Extract the [X, Y] coordinate from the center of the cell holding the provided text.  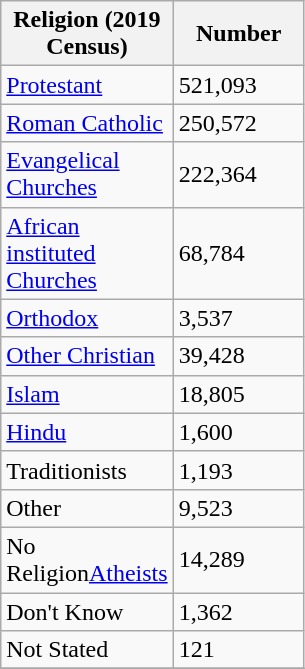
1,362 [238, 611]
No ReligionAtheists [87, 560]
121 [238, 650]
14,289 [238, 560]
Other [87, 508]
Roman Catholic [87, 123]
Number [238, 34]
68,784 [238, 253]
Orthodox [87, 318]
9,523 [238, 508]
Islam [87, 394]
Don't Know [87, 611]
Protestant [87, 85]
39,428 [238, 356]
Hindu [87, 432]
3,537 [238, 318]
Religion (2019 Census) [87, 34]
521,093 [238, 85]
1,600 [238, 432]
18,805 [238, 394]
Traditionists [87, 470]
Evangelical Churches [87, 174]
1,193 [238, 470]
Other Christian [87, 356]
Not Stated [87, 650]
250,572 [238, 123]
222,364 [238, 174]
African instituted Churches [87, 253]
